Scan for the cell matching the given text and deliver its (X, Y) coordinate at center. 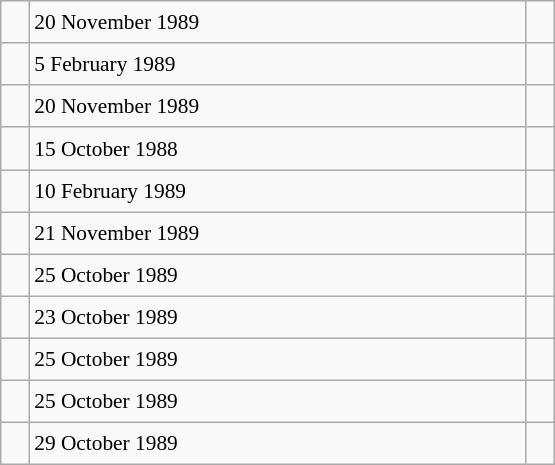
15 October 1988 (278, 148)
5 February 1989 (278, 64)
23 October 1989 (278, 317)
29 October 1989 (278, 443)
21 November 1989 (278, 233)
10 February 1989 (278, 191)
